For the text-containing cell, return its midpoint in [x, y] coordinate format. 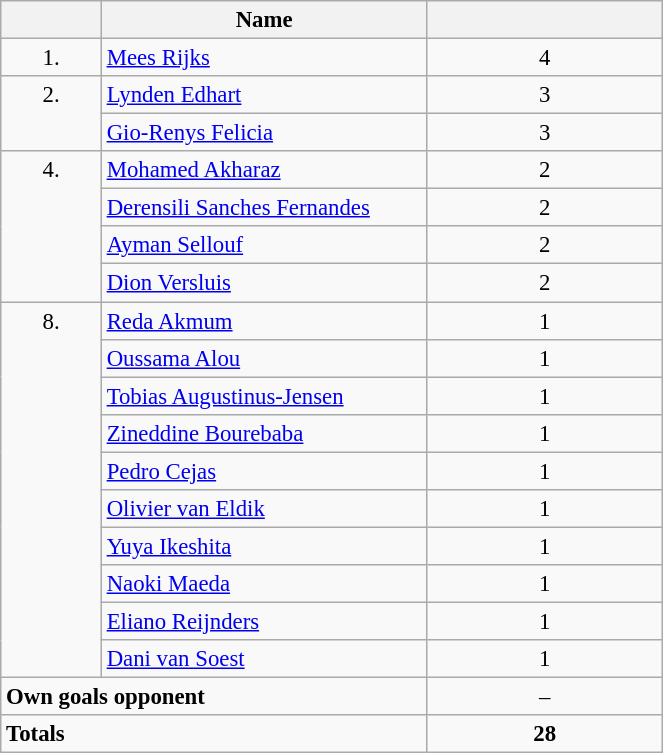
4. [52, 226]
Gio-Renys Felicia [264, 133]
Tobias Augustinus-Jensen [264, 396]
Own goals opponent [214, 697]
4 [545, 58]
Mees Rijks [264, 58]
1. [52, 58]
Eliano Reijnders [264, 621]
Olivier van Eldik [264, 509]
Zineddine Bourebaba [264, 433]
Derensili Sanches Fernandes [264, 208]
Ayman Sellouf [264, 245]
Pedro Cejas [264, 471]
Name [264, 20]
2. [52, 114]
Oussama Alou [264, 358]
Reda Akmum [264, 321]
Naoki Maeda [264, 584]
Mohamed Akharaz [264, 170]
– [545, 697]
Yuya Ikeshita [264, 546]
Lynden Edhart [264, 95]
Totals [214, 734]
8. [52, 490]
28 [545, 734]
Dani van Soest [264, 659]
Dion Versluis [264, 283]
